Locate the cell with the specified text and output its (X, Y) center coordinate. 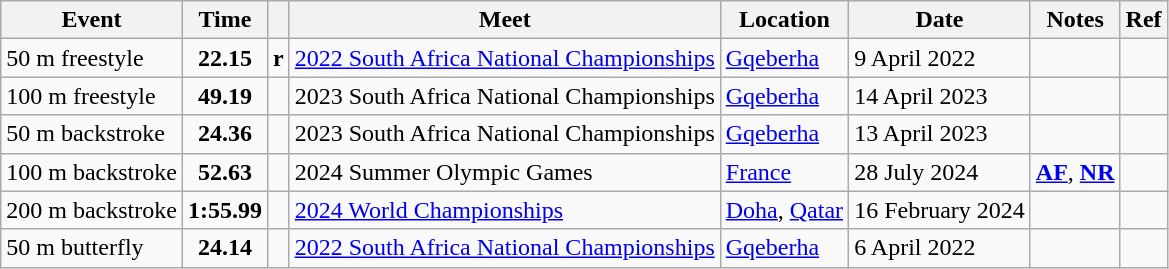
52.63 (224, 172)
Time (224, 20)
24.36 (224, 134)
Event (92, 20)
r (278, 58)
Date (940, 20)
Notes (1075, 20)
France (784, 172)
9 April 2022 (940, 58)
24.14 (224, 248)
2024 World Championships (504, 210)
AF, NR (1075, 172)
50 m butterfly (92, 248)
50 m freestyle (92, 58)
49.19 (224, 96)
100 m freestyle (92, 96)
22.15 (224, 58)
Ref (1144, 20)
Meet (504, 20)
1:55.99 (224, 210)
100 m backstroke (92, 172)
Doha, Qatar (784, 210)
14 April 2023 (940, 96)
2024 Summer Olympic Games (504, 172)
6 April 2022 (940, 248)
50 m backstroke (92, 134)
16 February 2024 (940, 210)
13 April 2023 (940, 134)
Location (784, 20)
28 July 2024 (940, 172)
200 m backstroke (92, 210)
